Extract the (X, Y) coordinate from the center of the cell holding the provided text.  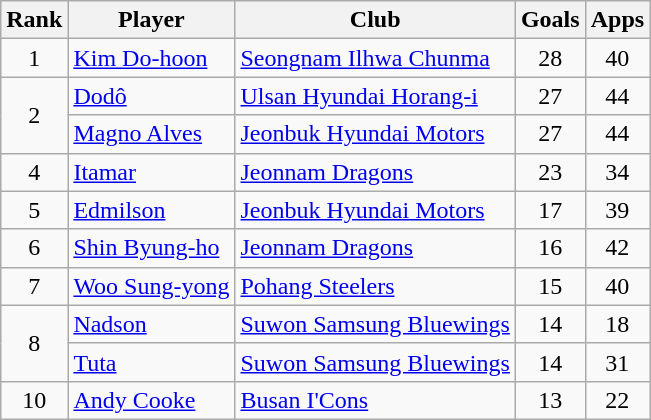
Edmilson (152, 210)
17 (550, 210)
Ulsan Hyundai Horang-i (375, 96)
Magno Alves (152, 134)
10 (34, 400)
Shin Byung-ho (152, 248)
Nadson (152, 324)
Kim Do-hoon (152, 58)
16 (550, 248)
6 (34, 248)
Tuta (152, 362)
13 (550, 400)
Goals (550, 20)
4 (34, 172)
7 (34, 286)
Andy Cooke (152, 400)
15 (550, 286)
18 (617, 324)
1 (34, 58)
Busan I'Cons (375, 400)
42 (617, 248)
Apps (617, 20)
28 (550, 58)
2 (34, 115)
Seongnam Ilhwa Chunma (375, 58)
39 (617, 210)
Player (152, 20)
22 (617, 400)
34 (617, 172)
31 (617, 362)
23 (550, 172)
8 (34, 343)
Woo Sung-yong (152, 286)
Club (375, 20)
Rank (34, 20)
5 (34, 210)
Itamar (152, 172)
Pohang Steelers (375, 286)
Dodô (152, 96)
